Provide the (x, y) coordinate of the cell's center where the given text is located.  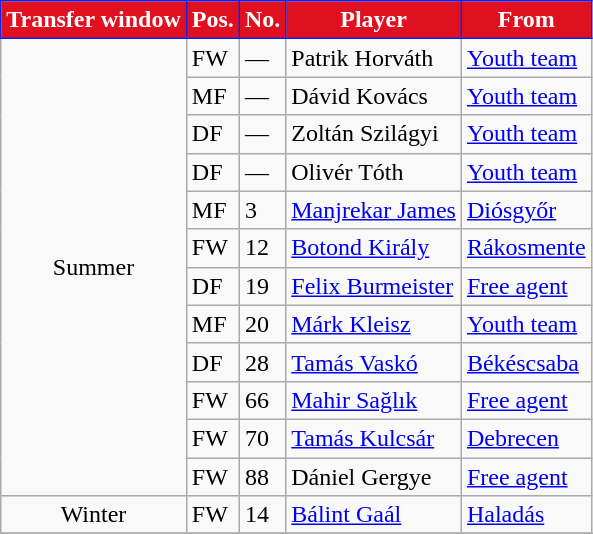
66 (262, 400)
Mahir Sağlık (374, 400)
Pos. (212, 20)
19 (262, 286)
Tamás Vaskó (374, 362)
No. (262, 20)
70 (262, 438)
Winter (94, 515)
3 (262, 210)
Dániel Gergye (374, 477)
Botond Király (374, 248)
88 (262, 477)
Bálint Gaál (374, 515)
Patrik Horváth (374, 58)
Zoltán Szilágyi (374, 134)
Rákosmente (526, 248)
Márk Kleisz (374, 324)
Békéscsaba (526, 362)
From (526, 20)
Olivér Tóth (374, 172)
Tamás Kulcsár (374, 438)
Dávid Kovács (374, 96)
Summer (94, 268)
Haladás (526, 515)
Manjrekar James (374, 210)
12 (262, 248)
Player (374, 20)
Diósgyőr (526, 210)
20 (262, 324)
Transfer window (94, 20)
28 (262, 362)
Debrecen (526, 438)
14 (262, 515)
Felix Burmeister (374, 286)
